Identify which cell holds the provided text, then report its [x, y] central coordinate. 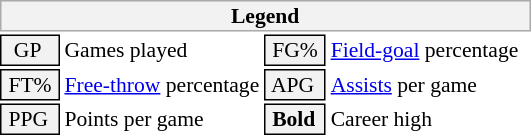
Legend [265, 16]
APG [295, 85]
Free-throw percentage [162, 85]
Assists per game [430, 85]
FT% [30, 85]
FG% [295, 50]
Field-goal percentage [430, 50]
Games played [162, 50]
GP [30, 50]
